Locate the cell with the specified text and output its [X, Y] center coordinate. 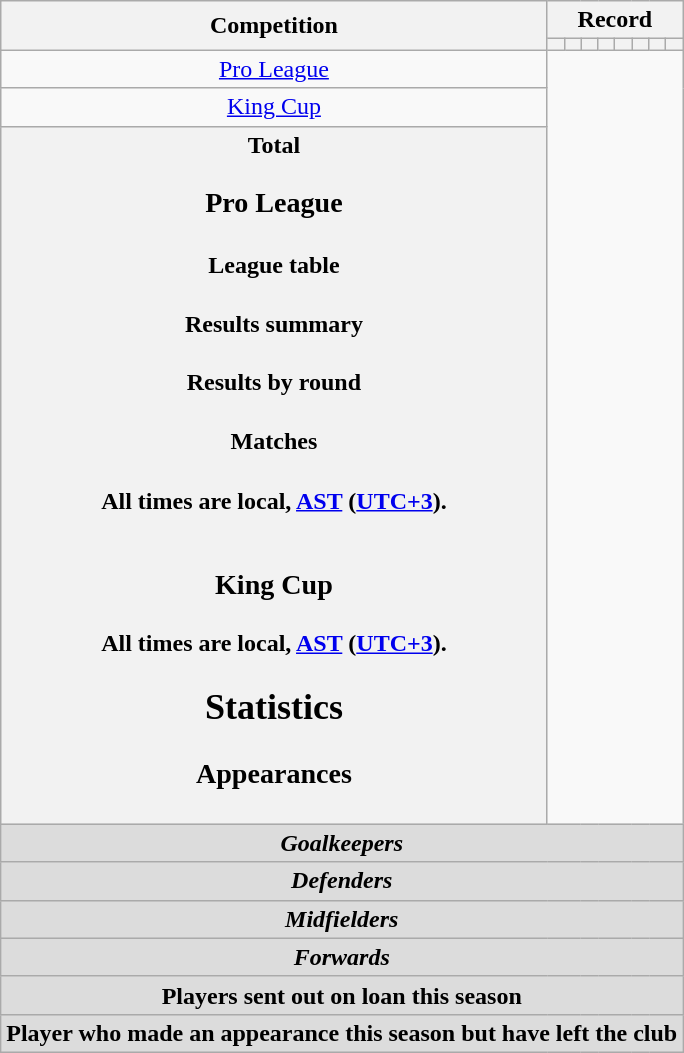
King Cup [274, 107]
Midfielders [342, 919]
Goalkeepers [342, 843]
Competition [274, 26]
Forwards [342, 957]
Pro League [274, 69]
Record [615, 20]
Defenders [342, 881]
Player who made an appearance this season but have left the club [342, 1033]
Players sent out on loan this season [342, 995]
